From the cell containing the given text, extract its center point as [x, y] coordinate. 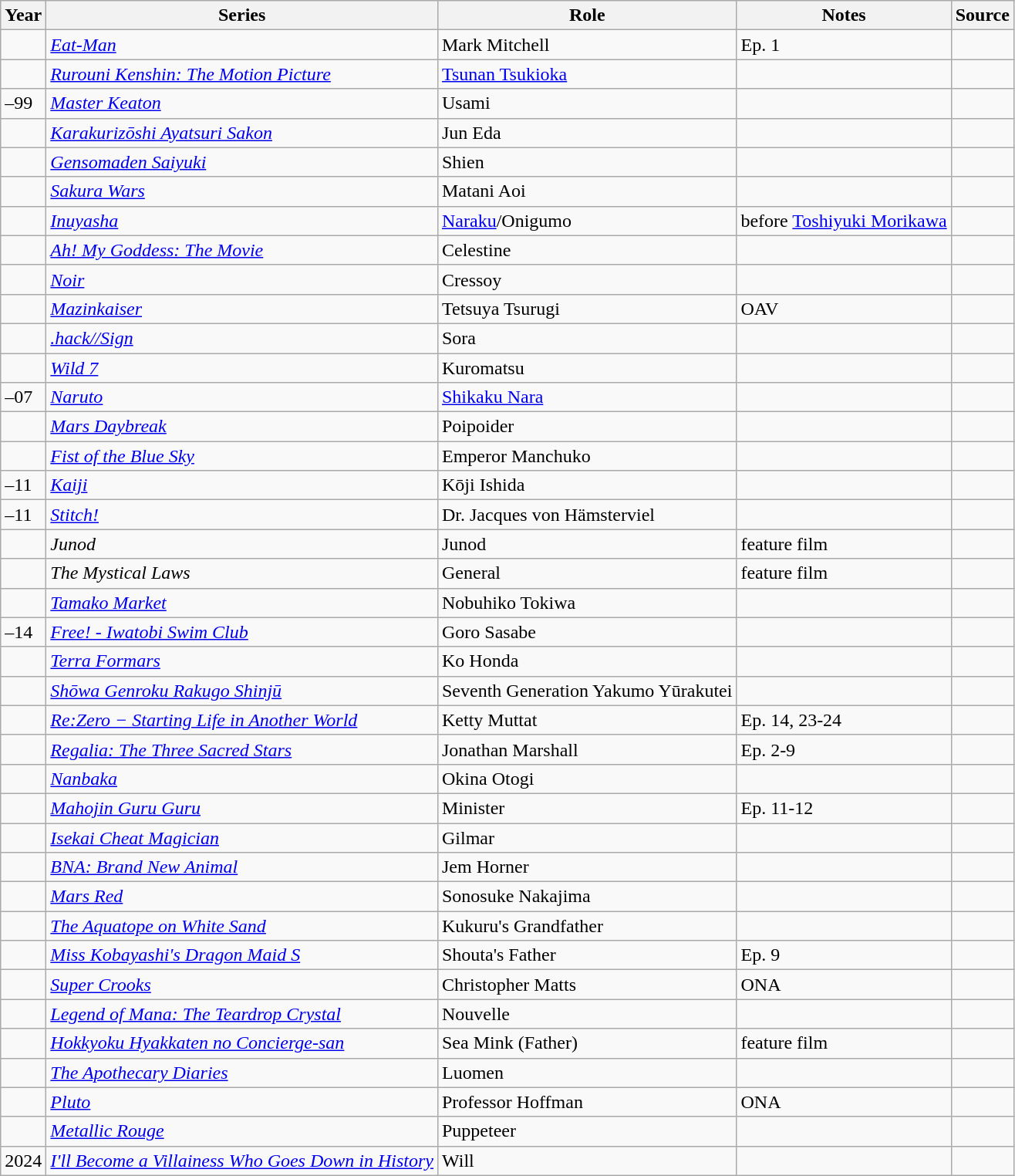
Rurouni Kenshin: The Motion Picture [242, 74]
Role [586, 15]
Goro Sasabe [586, 632]
Pluto [242, 1102]
Year [23, 15]
Naraku/Onigumo [586, 221]
Mahojin Guru Guru [242, 808]
Minister [586, 808]
Isekai Cheat Magician [242, 837]
Gensomaden Saiyuki [242, 162]
The Aquatope on White Sand [242, 926]
Master Keaton [242, 103]
Nanbaka [242, 779]
Tetsuya Tsurugi [586, 309]
Fist of the Blue Sky [242, 456]
Usami [586, 103]
Ah! My Goddess: The Movie [242, 250]
Nouvelle [586, 1014]
Shien [586, 162]
Shōwa Genroku Rakugo Shinjū [242, 691]
Puppeteer [586, 1131]
General [586, 573]
Karakurizōshi Ayatsuri Sakon [242, 133]
Sonosuke Nakajima [586, 897]
Jem Horner [586, 867]
Stitch! [242, 515]
–14 [23, 632]
Naruto [242, 397]
Ketty Muttat [586, 720]
Jun Eda [586, 133]
Ep. 9 [844, 955]
The Mystical Laws [242, 573]
–99 [23, 103]
before Toshiyuki Morikawa [844, 221]
Sea Mink (Father) [586, 1043]
Miss Kobayashi's Dragon Maid S [242, 955]
Kuromatsu [586, 368]
Series [242, 15]
Eat-Man [242, 45]
Kaiji [242, 485]
Will [586, 1161]
Mars Red [242, 897]
Inuyasha [242, 221]
Source [983, 15]
Metallic Rouge [242, 1131]
Terra Formars [242, 661]
Kukuru's Grandfather [586, 926]
Mazinkaiser [242, 309]
Sora [586, 338]
Free! - Iwatobi Swim Club [242, 632]
Re:Zero − Starting Life in Another World [242, 720]
Regalia: The Three Sacred Stars [242, 749]
Celestine [586, 250]
Super Crooks [242, 985]
Luomen [586, 1073]
Dr. Jacques von Hämsterviel [586, 515]
Cressoy [586, 279]
Kōji Ishida [586, 485]
Seventh Generation Yakumo Yūrakutei [586, 691]
The Apothecary Diaries [242, 1073]
Emperor Manchuko [586, 456]
Professor Hoffman [586, 1102]
Okina Otogi [586, 779]
Tamako Market [242, 603]
Hokkyoku Hyakkaten no Concierge-san [242, 1043]
OAV [844, 309]
Matani Aoi [586, 191]
.hack//Sign [242, 338]
BNA: Brand New Animal [242, 867]
2024 [23, 1161]
Sakura Wars [242, 191]
Jonathan Marshall [586, 749]
Nobuhiko Tokiwa [586, 603]
Ko Honda [586, 661]
Ep. 14, 23-24 [844, 720]
Ep. 11-12 [844, 808]
Poipoider [586, 427]
–07 [23, 397]
Notes [844, 15]
Shikaku Nara [586, 397]
Mars Daybreak [242, 427]
Legend of Mana: The Teardrop Crystal [242, 1014]
Mark Mitchell [586, 45]
Noir [242, 279]
Tsunan Tsukioka [586, 74]
Wild 7 [242, 368]
Gilmar [586, 837]
Ep. 2-9 [844, 749]
Shouta's Father [586, 955]
I'll Become a Villainess Who Goes Down in History [242, 1161]
Christopher Matts [586, 985]
Ep. 1 [844, 45]
